Pinpoint the cell where the given text exists, returning its (x, y) midpoint coordinate. 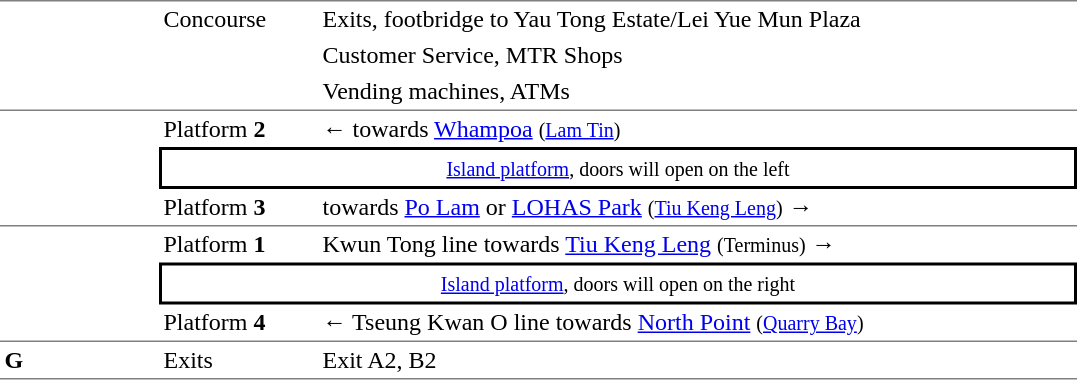
Platform 1 (238, 244)
Island platform, doors will open on the left (618, 168)
Kwun Tong line towards Tiu Keng Leng (Terminus) → (698, 244)
Exit A2, B2 (698, 361)
Island platform, doors will open on the right (618, 283)
Platform 3 (238, 208)
Vending machines, ATMs (698, 93)
Exits (238, 361)
Customer Service, MTR Shops (698, 56)
Exits, footbridge to Yau Tong Estate/Lei Yue Mun Plaza (698, 19)
Platform 2 (238, 129)
G (80, 361)
Concourse (238, 56)
← Tseung Kwan O line towards North Point (Quarry Bay) (698, 323)
← towards Whampoa (Lam Tin) (698, 129)
towards Po Lam or LOHAS Park (Tiu Keng Leng) → (698, 208)
Platform 4 (238, 323)
